Return the [x, y] coordinate for the center point of the cell that contains the specified text.  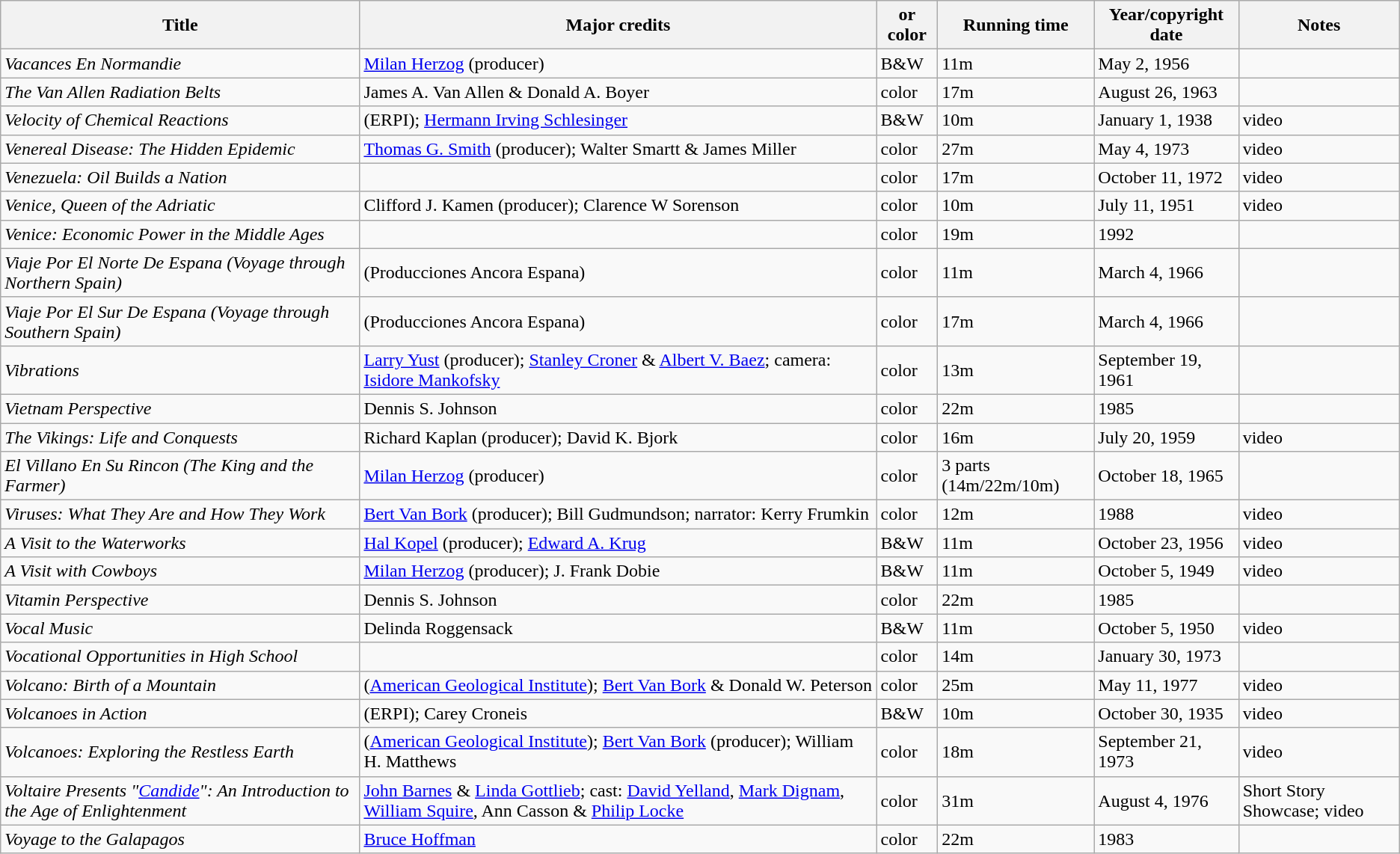
Milan Herzog (producer); J. Frank Dobie [618, 571]
Vietnam Perspective [180, 408]
January 1, 1938 [1167, 120]
16m [1016, 437]
Running time [1016, 25]
January 30, 1973 [1167, 657]
October 18, 1965 [1167, 476]
Vacances En Normandie [180, 64]
27m [1016, 149]
3 parts (14m/22m/10m) [1016, 476]
Venice: Economic Power in the Middle Ages [180, 234]
Delinda Roggensack [618, 628]
July 11, 1951 [1167, 206]
October 5, 1949 [1167, 571]
(ERPI); Carey Croneis [618, 713]
A Visit to the Waterworks [180, 543]
Vitamin Perspective [180, 600]
August 26, 1963 [1167, 92]
Velocity of Chemical Reactions [180, 120]
1992 [1167, 234]
Year/copyright date [1167, 25]
14m [1016, 657]
Bert Van Bork (producer); Bill Gudmundson; narrator: Kerry Frumkin [618, 514]
Notes [1319, 25]
Volcanoes in Action [180, 713]
Volcanoes: Exploring the Restless Earth [180, 752]
October 30, 1935 [1167, 713]
31m [1016, 800]
Vibrations [180, 369]
Viruses: What They Are and How They Work [180, 514]
Vocal Music [180, 628]
Venezuela: Oil Builds a Nation [180, 177]
May 2, 1956 [1167, 64]
September 21, 1973 [1167, 752]
Major credits [618, 25]
September 19, 1961 [1167, 369]
1988 [1167, 514]
August 4, 1976 [1167, 800]
Viaje Por El Norte De Espana (Voyage through Northern Spain) [180, 272]
1983 [1167, 839]
(American Geological Institute); Bert Van Bork (producer); William H. Matthews [618, 752]
or color [907, 25]
July 20, 1959 [1167, 437]
Richard Kaplan (producer); David K. Bjork [618, 437]
Vocational Opportunities in High School [180, 657]
Viaje Por El Sur De Espana (Voyage through Southern Spain) [180, 322]
Voyage to the Galapagos [180, 839]
Voltaire Presents "Candide": An Introduction to the Age of Enlightenment [180, 800]
The Vikings: Life and Conquests [180, 437]
October 5, 1950 [1167, 628]
13m [1016, 369]
Title [180, 25]
12m [1016, 514]
May 4, 1973 [1167, 149]
James A. Van Allen & Donald A. Boyer [618, 92]
Venereal Disease: The Hidden Epidemic [180, 149]
Thomas G. Smith (producer); Walter Smartt & James Miller [618, 149]
(American Geological Institute); Bert Van Bork & Donald W. Peterson [618, 685]
Short Story Showcase; video [1319, 800]
Larry Yust (producer); Stanley Croner & Albert V. Baez; camera: Isidore Mankofsky [618, 369]
19m [1016, 234]
Hal Kopel (producer); Edward A. Krug [618, 543]
Clifford J. Kamen (producer); Clarence W Sorenson [618, 206]
Venice, Queen of the Adriatic [180, 206]
(ERPI); Hermann Irving Schlesinger [618, 120]
October 11, 1972 [1167, 177]
25m [1016, 685]
May 11, 1977 [1167, 685]
Bruce Hoffman [618, 839]
18m [1016, 752]
Volcano: Birth of a Mountain [180, 685]
The Van Allen Radiation Belts [180, 92]
John Barnes & Linda Gottlieb; cast: David Yelland, Mark Dignam, William Squire, Ann Casson & Philip Locke [618, 800]
October 23, 1956 [1167, 543]
A Visit with Cowboys [180, 571]
El Villano En Su Rincon (The King and the Farmer) [180, 476]
